Search for the cell housing the specified text and yield its (x, y) center coordinate. 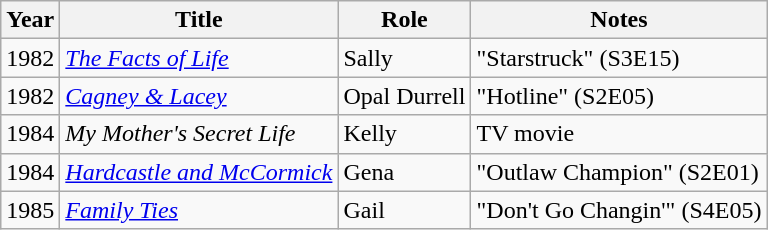
Gail (404, 210)
"Starstruck" (S3E15) (619, 58)
Opal Durrell (404, 96)
"Outlaw Champion" (S2E01) (619, 172)
Hardcastle and McCormick (199, 172)
Year (30, 20)
1985 (30, 210)
Kelly (404, 134)
The Facts of Life (199, 58)
Gena (404, 172)
My Mother's Secret Life (199, 134)
TV movie (619, 134)
"Hotline" (S2E05) (619, 96)
Family Ties (199, 210)
Role (404, 20)
Cagney & Lacey (199, 96)
Sally (404, 58)
"Don't Go Changin'" (S4E05) (619, 210)
Notes (619, 20)
Title (199, 20)
